Identify which cell holds the provided text, then report its [x, y] central coordinate. 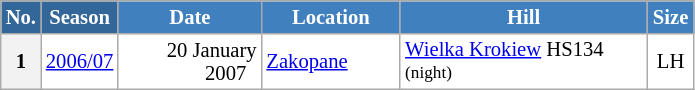
20 January 2007 [190, 61]
LH [670, 61]
Wielka Krokiew HS134 (night) [524, 61]
No. [21, 16]
Zakopane [330, 61]
Hill [524, 16]
Location [330, 16]
Season [80, 16]
Size [670, 16]
1 [21, 61]
Date [190, 16]
2006/07 [80, 61]
